Provide the (X, Y) coordinate of the cell's center where the given text is located.  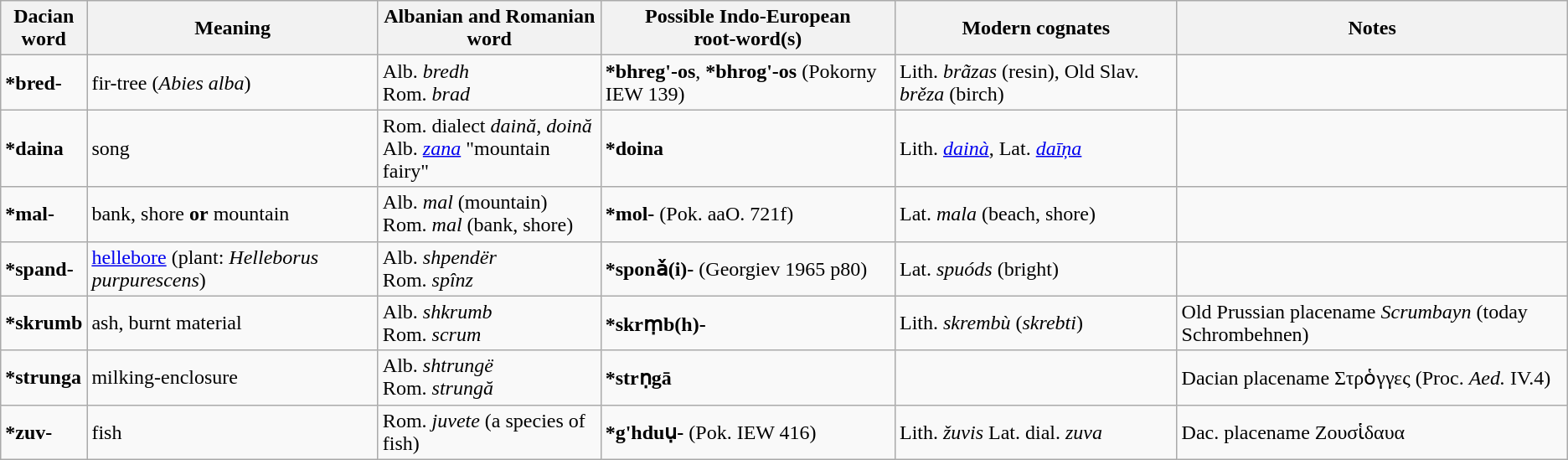
Lith. dainà, Lat. daīņa (1035, 148)
Notes (1372, 28)
milking-enclosure (233, 377)
Alb. shpendërRom. spînz (489, 268)
Dacian placename Στρὁγγες (Proc. Aed. IV.4) (1372, 377)
hellebore (plant: Helleborus purpurescens) (233, 268)
bank, shore or mountain (233, 214)
Alb. shkrumbRom. scrum (489, 323)
Alb. shtrungëRom. strungă (489, 377)
Old Prussian placename Scrumbayn (today Schrombehnen) (1372, 323)
Modern cognates (1035, 28)
song (233, 148)
ash, burnt material (233, 323)
Lat. spuóds (bright) (1035, 268)
*skrṃb(h)- (747, 323)
Dac. placename Ζουσἱδαυα (1372, 432)
*bred- (44, 82)
*spand- (44, 268)
*sponǎ(i)- (Georgiev 1965 p80) (747, 268)
fish (233, 432)
Alb. bredhRom. brad (489, 82)
*mal- (44, 214)
*doina (747, 148)
fir-tree (Abies alba) (233, 82)
*zuv- (44, 432)
Albanian and Romanian word (489, 28)
Dacianword (44, 28)
Alb. mal (mountain)Rom. mal (bank, shore) (489, 214)
*skrumb (44, 323)
*bhreg'-os, *bhrog'-os (Pokorny IEW 139) (747, 82)
Lith. brãzas (resin), Old Slav. brěza (birch) (1035, 82)
*daina (44, 148)
Rom. dialect daină, doinăAlb. zana "mountain fairy" (489, 148)
Meaning (233, 28)
*strunga (44, 377)
Rom. juvete (a species of fish) (489, 432)
Lith. skrembù (skrebti) (1035, 323)
Lith. žuvis Lat. dial. zuva (1035, 432)
*strṇgā (747, 377)
Lat. mala (beach, shore) (1035, 214)
Possible Indo-Europeanroot-word(s) (747, 28)
*g'hduụ- (Pok. IEW 416) (747, 432)
*mol- (Pok. aaO. 721f) (747, 214)
